Scan for the cell matching the given text and deliver its [x, y] coordinate at center. 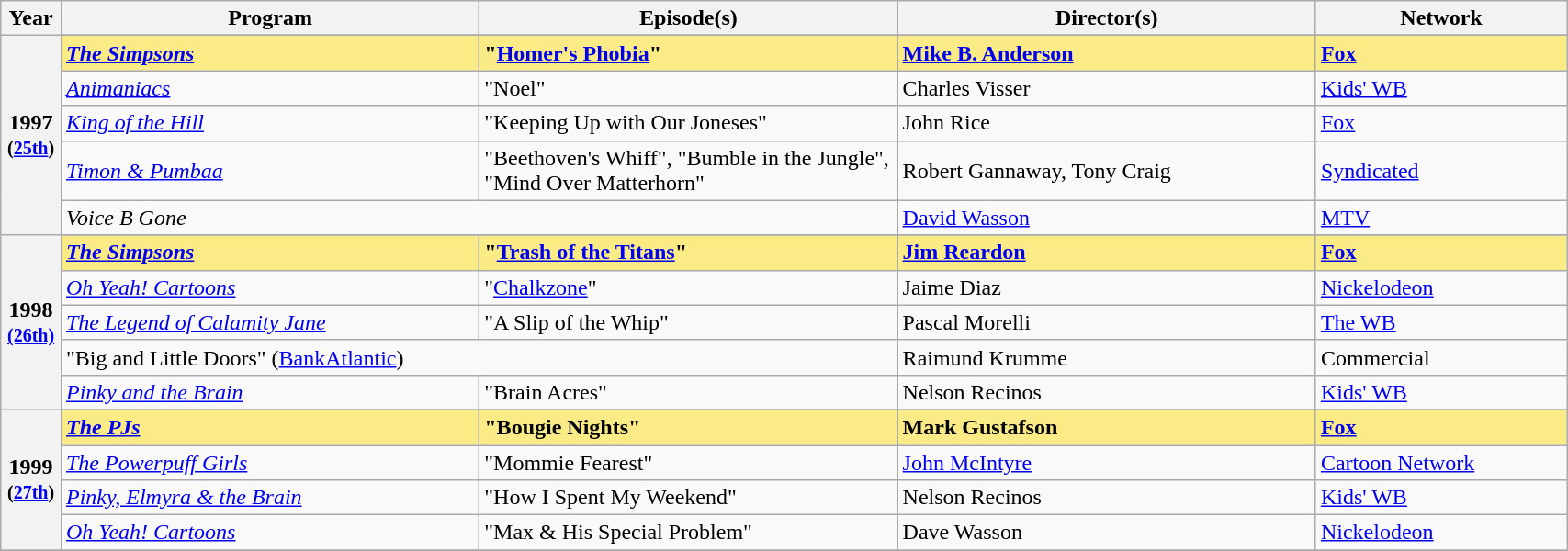
Syndicated [1440, 171]
1997 (25th) [31, 136]
Robert Gannaway, Tony Craig [1106, 171]
Raimund Krumme [1106, 357]
MTV [1440, 218]
Program [270, 18]
Charles Visser [1106, 88]
Animaniacs [270, 88]
"Beethoven's Whiff", "Bumble in the Jungle", "Mind Over Matterhorn" [689, 171]
"Noel" [689, 88]
1998(26th) [31, 322]
"Mommie Fearest" [689, 462]
The Powerpuff Girls [270, 462]
1999 (27th) [31, 479]
Commercial [1440, 357]
Episode(s) [689, 18]
Cartoon Network [1440, 462]
Director(s) [1106, 18]
"A Slip of the Whip" [689, 322]
"Brain Acres" [689, 392]
Jim Reardon [1106, 253]
"Trash of the Titans" [689, 253]
Network [1440, 18]
Dave Wasson [1106, 533]
King of the Hill [270, 123]
John McIntyre [1106, 462]
"Keeping Up with Our Joneses" [689, 123]
Pascal Morelli [1106, 322]
"Bougie Nights" [689, 427]
Mike B. Anderson [1106, 53]
Jaime Diaz [1106, 287]
John Rice [1106, 123]
"Chalkzone" [689, 287]
The Legend of Calamity Jane [270, 322]
Pinky, Elmyra & the Brain [270, 498]
Timon & Pumbaa [270, 171]
"Max & His Special Problem" [689, 533]
Year [31, 18]
Pinky and the Brain [270, 392]
Mark Gustafson [1106, 427]
"Homer's Phobia" [689, 53]
Voice B Gone [479, 218]
David Wasson [1106, 218]
"How I Spent My Weekend" [689, 498]
The WB [1440, 322]
The PJs [270, 427]
"Big and Little Doors" (BankAtlantic) [479, 357]
